Extract the (X, Y) coordinate from the center of the cell holding the provided text.  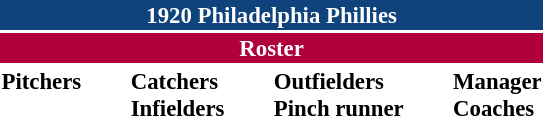
1920 Philadelphia Phillies (272, 15)
Roster (272, 48)
